Find where the given text appears and provide that cell's center as (X, Y) coordinate. 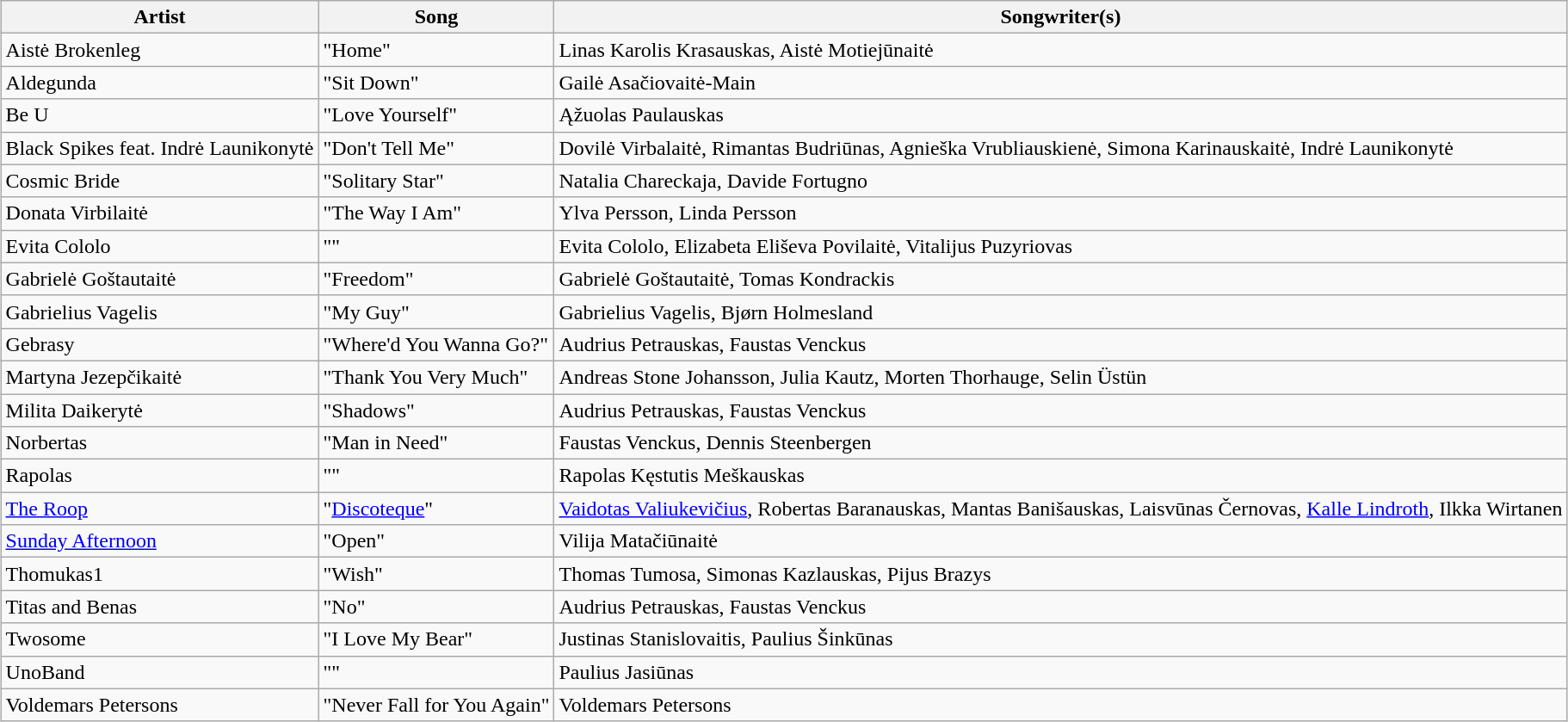
Martyna Jezepčikaitė (160, 377)
Natalia Chareckaja, Davide Fortugno (1060, 181)
Aldegunda (160, 83)
"Thank You Very Much" (436, 377)
"I Love My Bear" (436, 639)
Be U (160, 115)
Songwriter(s) (1060, 17)
UnoBand (160, 672)
Gabrielius Vagelis (160, 312)
"Never Fall for You Again" (436, 705)
Andreas Stone Johansson, Julia Kautz, Morten Thorhauge, Selin Üstün (1060, 377)
"Where'd You Wanna Go?" (436, 344)
Gailė Asačiovaitė-Main (1060, 83)
"Sit Down" (436, 83)
Faustas Venckus, Dennis Steenbergen (1060, 443)
Ylva Persson, Linda Persson (1060, 213)
Song (436, 17)
Cosmic Bride (160, 181)
Vilija Matačiūnaitė (1060, 541)
Sunday Afternoon (160, 541)
Artist (160, 17)
"The Way I Am" (436, 213)
Aistė Brokenleg (160, 50)
Thomas Tumosa, Simonas Kazlauskas, Pijus Brazys (1060, 574)
Thomukas1 (160, 574)
Justinas Stanislovaitis, Paulius Šinkūnas (1060, 639)
"No" (436, 607)
Gabrielius Vagelis, Bjørn Holmesland (1060, 312)
Gabrielė Goštautaitė, Tomas Kondrackis (1060, 279)
Titas and Benas (160, 607)
Milita Daikerytė (160, 410)
Dovilė Virbalaitė, Rimantas Budriūnas, Agnieška Vrubliauskienė, Simona Karinauskaitė, Indrė Launikonytė (1060, 148)
The Roop (160, 509)
Twosome (160, 639)
"Shadows" (436, 410)
"Open" (436, 541)
Gabrielė Goštautaitė (160, 279)
"Discoteque" (436, 509)
Norbertas (160, 443)
Vaidotas Valiukevičius, Robertas Baranauskas, Mantas Banišauskas, Laisvūnas Černovas, Kalle Lindroth, Ilkka Wirtanen (1060, 509)
"My Guy" (436, 312)
"Don't Tell Me" (436, 148)
"Love Yourself" (436, 115)
"Wish" (436, 574)
Black Spikes feat. Indrė Launikonytė (160, 148)
"Freedom" (436, 279)
Evita Cololo, Elizabeta Eliševa Povilaitė, Vitalijus Puzyriovas (1060, 246)
Gebrasy (160, 344)
Linas Karolis Krasauskas, Aistė Motiejūnaitė (1060, 50)
"Man in Need" (436, 443)
Donata Virbilaitė (160, 213)
Paulius Jasiūnas (1060, 672)
"Home" (436, 50)
Ąžuolas Paulauskas (1060, 115)
Evita Cololo (160, 246)
Rapolas (160, 476)
"Solitary Star" (436, 181)
Rapolas Kęstutis Meškauskas (1060, 476)
